Locate the cell with the specified text and output its (x, y) center coordinate. 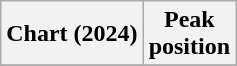
Peakposition (189, 34)
Chart (2024) (72, 34)
